Return (x, y) of the center of cell containing provided text 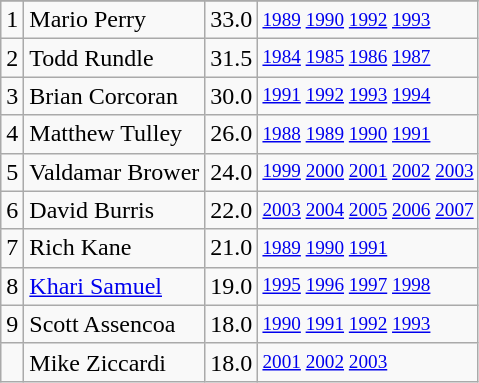
Mike Ziccardi (114, 362)
31.5 (232, 58)
6 (12, 210)
33.0 (232, 20)
1991 1992 1993 1994 (368, 96)
30.0 (232, 96)
Todd Rundle (114, 58)
2 (12, 58)
Matthew Tulley (114, 134)
22.0 (232, 210)
Scott Assencoa (114, 324)
4 (12, 134)
26.0 (232, 134)
1989 1990 1992 1993 (368, 20)
1990 1991 1992 1993 (368, 324)
5 (12, 172)
Brian Corcoran (114, 96)
Rich Kane (114, 248)
1999 2000 2001 2002 2003 (368, 172)
1988 1989 1990 1991 (368, 134)
19.0 (232, 286)
7 (12, 248)
2003 2004 2005 2006 2007 (368, 210)
1989 1990 1991 (368, 248)
24.0 (232, 172)
1995 1996 1997 1998 (368, 286)
21.0 (232, 248)
1 (12, 20)
1984 1985 1986 1987 (368, 58)
Khari Samuel (114, 286)
3 (12, 96)
9 (12, 324)
Valdamar Brower (114, 172)
Mario Perry (114, 20)
8 (12, 286)
David Burris (114, 210)
2001 2002 2003 (368, 362)
